Determine the (X, Y) coordinate at the center of the cell enclosing the given text.  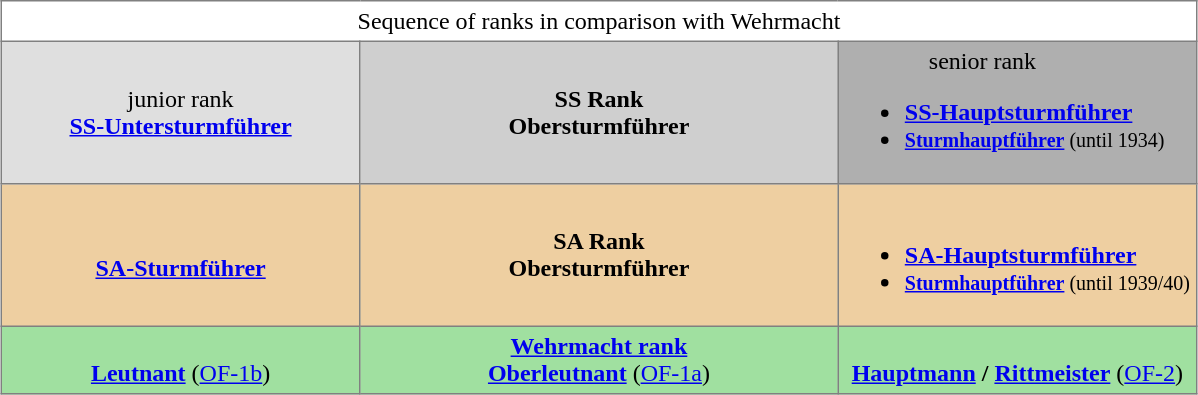
junior rankSS-Untersturmführer (180, 112)
SA-Sturmführer (180, 255)
SS RankObersturmführer (599, 112)
Hauptmann / Rittmeister (OF-2) (1018, 360)
SA-HauptsturmführerSturmhauptführer (until 1939/40) (1018, 255)
Wehrmacht rankOberleutnant (OF-1a) (599, 360)
Sequence of ranks in comparison with Wehrmacht (598, 21)
Leutnant (OF-1b) (180, 360)
SA RankObersturmführer (599, 255)
senior rankSS-HauptsturmführerSturmhauptführer (until 1934) (1018, 112)
